Identify which cell holds the provided text, then report its (X, Y) central coordinate. 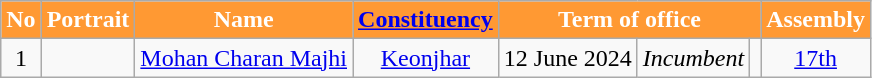
17th (816, 58)
No (21, 20)
1 (21, 58)
Portrait (88, 20)
Mohan Charan Majhi (244, 58)
Term of office (629, 20)
Name (244, 20)
12 June 2024 (568, 58)
Incumbent (693, 58)
Keonjhar (426, 58)
Constituency (426, 20)
Assembly (816, 20)
